Return the [X, Y] coordinate for the center point of the cell that contains the specified text.  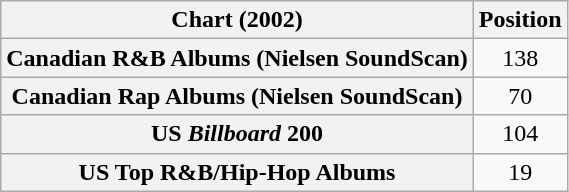
Position [520, 20]
Canadian Rap Albums (Nielsen SoundScan) [238, 96]
US Billboard 200 [238, 134]
70 [520, 96]
Chart (2002) [238, 20]
US Top R&B/Hip-Hop Albums [238, 172]
104 [520, 134]
Canadian R&B Albums (Nielsen SoundScan) [238, 58]
19 [520, 172]
138 [520, 58]
